Locate the cell with the specified text and output its (x, y) center coordinate. 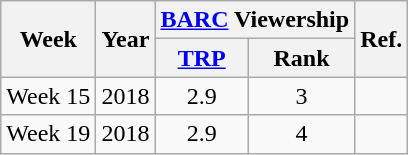
BARC Viewership (255, 20)
Ref. (382, 39)
TRP (202, 58)
4 (301, 134)
3 (301, 96)
Week (48, 39)
Week 19 (48, 134)
Week 15 (48, 96)
Rank (301, 58)
Year (126, 39)
